Identify which cell holds the provided text, then report its [x, y] central coordinate. 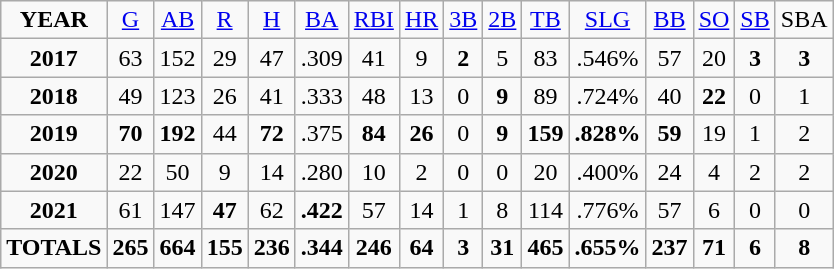
10 [374, 172]
SBA [804, 20]
50 [178, 172]
.309 [322, 58]
61 [130, 210]
.828% [608, 134]
.655% [608, 248]
265 [130, 248]
.280 [322, 172]
HR [421, 20]
5 [502, 58]
29 [224, 58]
70 [130, 134]
24 [670, 172]
2020 [54, 172]
31 [502, 248]
2018 [54, 96]
SLG [608, 20]
155 [224, 248]
192 [178, 134]
TOTALS [54, 248]
.333 [322, 96]
.546% [608, 58]
89 [546, 96]
71 [714, 248]
2021 [54, 210]
123 [178, 96]
.400% [608, 172]
237 [670, 248]
62 [272, 210]
44 [224, 134]
3B [464, 20]
64 [421, 248]
19 [714, 134]
63 [130, 58]
236 [272, 248]
84 [374, 134]
R [224, 20]
147 [178, 210]
SO [714, 20]
.776% [608, 210]
114 [546, 210]
40 [670, 96]
G [130, 20]
BA [322, 20]
.724% [608, 96]
465 [546, 248]
49 [130, 96]
59 [670, 134]
72 [272, 134]
TB [546, 20]
664 [178, 248]
.422 [322, 210]
2019 [54, 134]
.344 [322, 248]
H [272, 20]
BB [670, 20]
SB [755, 20]
RBI [374, 20]
246 [374, 248]
48 [374, 96]
YEAR [54, 20]
AB [178, 20]
159 [546, 134]
2B [502, 20]
13 [421, 96]
152 [178, 58]
4 [714, 172]
83 [546, 58]
.375 [322, 134]
2017 [54, 58]
